Find where the given text appears and provide that cell's center as [X, Y] coordinate. 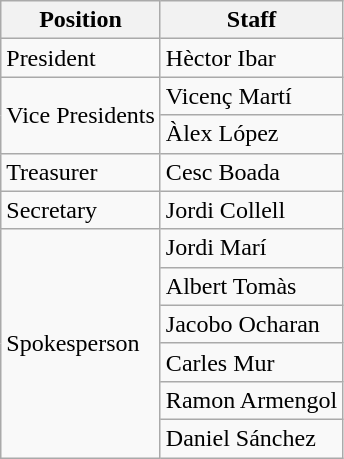
Daniel Sánchez [251, 438]
Position [81, 20]
Carles Mur [251, 362]
Vice Presidents [81, 115]
Jordi Marí [251, 248]
Secretary [81, 210]
President [81, 58]
Hèctor Ibar [251, 58]
Spokesperson [81, 343]
Treasurer [81, 172]
Jacobo Ocharan [251, 324]
Staff [251, 20]
Cesc Boada [251, 172]
Albert Tomàs [251, 286]
Vicenç Martí [251, 96]
Jordi Collell [251, 210]
Ramon Armengol [251, 400]
Àlex López [251, 134]
